Output the [x, y] coordinate of the center of the cell containing the given text.  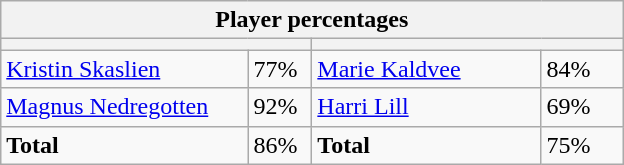
Harri Lill [426, 107]
Kristin Skaslien [124, 69]
Magnus Nedregotten [124, 107]
92% [280, 107]
69% [582, 107]
77% [280, 69]
84% [582, 69]
Marie Kaldvee [426, 69]
86% [280, 145]
75% [582, 145]
Player percentages [312, 20]
